Scan for the cell matching the given text and deliver its [x, y] coordinate at center. 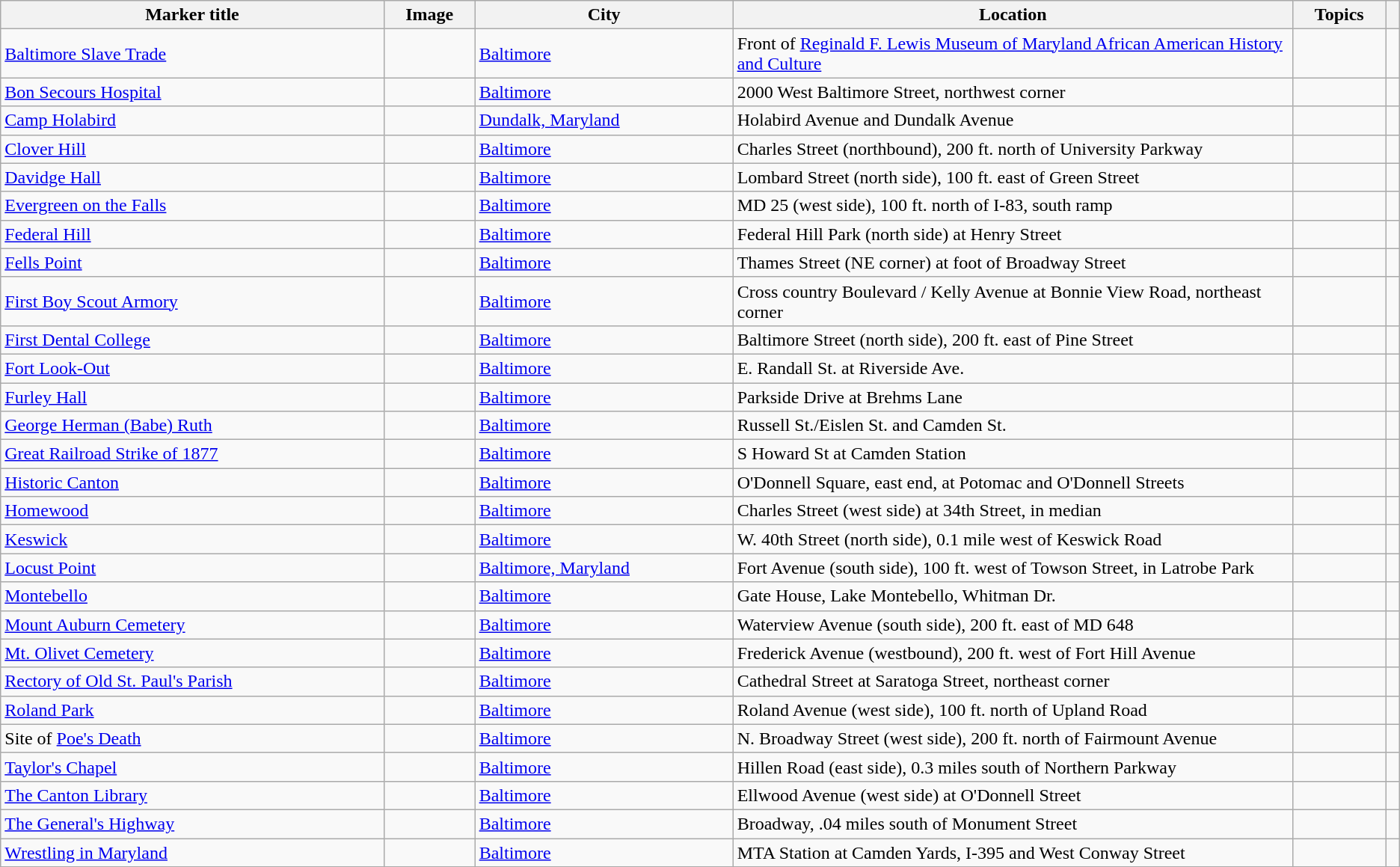
N. Broadway Street (west side), 200 ft. north of Fairmount Avenue [1013, 738]
City [604, 15]
Cathedral Street at Saratoga Street, northeast corner [1013, 681]
Marker title [192, 15]
Site of Poe's Death [192, 738]
Charles Street (west side) at 34th Street, in median [1013, 511]
Waterview Avenue (south side), 200 ft. east of MD 648 [1013, 625]
Baltimore, Maryland [604, 568]
Fort Avenue (south side), 100 ft. west of Towson Street, in Latrobe Park [1013, 568]
Thames Street (NE corner) at foot of Broadway Street [1013, 263]
2000 West Baltimore Street, northwest corner [1013, 92]
First Boy Scout Armory [192, 301]
Federal Hill [192, 234]
MTA Station at Camden Yards, I-395 and West Conway Street [1013, 852]
Evergreen on the Falls [192, 206]
Federal Hill Park (north side) at Henry Street [1013, 234]
Broadway, .04 miles south of Monument Street [1013, 824]
O'Donnell Square, east end, at Potomac and O'Donnell Streets [1013, 482]
Topics [1339, 15]
Mount Auburn Cemetery [192, 625]
Mt. Olivet Cemetery [192, 653]
Davidge Hall [192, 177]
Fort Look-Out [192, 368]
Historic Canton [192, 482]
E. Randall St. at Riverside Ave. [1013, 368]
George Herman (Babe) Ruth [192, 426]
Location [1013, 15]
Great Railroad Strike of 1877 [192, 454]
Camp Holabird [192, 120]
Furley Hall [192, 397]
W. 40th Street (north side), 0.1 mile west of Keswick Road [1013, 539]
S Howard St at Camden Station [1013, 454]
Frederick Avenue (westbound), 200 ft. west of Fort Hill Avenue [1013, 653]
Keswick [192, 539]
The General's Highway [192, 824]
Taylor's Chapel [192, 767]
Clover Hill [192, 149]
Bon Secours Hospital [192, 92]
The Canton Library [192, 795]
Lombard Street (north side), 100 ft. east of Green Street [1013, 177]
Rectory of Old St. Paul's Parish [192, 681]
Image [429, 15]
Dundalk, Maryland [604, 120]
Baltimore Slave Trade [192, 54]
Charles Street (northbound), 200 ft. north of University Parkway [1013, 149]
Wrestling in Maryland [192, 852]
Roland Avenue (west side), 100 ft. north of Upland Road [1013, 710]
Fells Point [192, 263]
Front of Reginald F. Lewis Museum of Maryland African American History and Culture [1013, 54]
Locust Point [192, 568]
Holabird Avenue and Dundalk Avenue [1013, 120]
Hillen Road (east side), 0.3 miles south of Northern Parkway [1013, 767]
Ellwood Avenue (west side) at O'Donnell Street [1013, 795]
Baltimore Street (north side), 200 ft. east of Pine Street [1013, 340]
MD 25 (west side), 100 ft. north of I-83, south ramp [1013, 206]
Gate House, Lake Montebello, Whitman Dr. [1013, 596]
Roland Park [192, 710]
Homewood [192, 511]
Montebello [192, 596]
Cross country Boulevard / Kelly Avenue at Bonnie View Road, northeast corner [1013, 301]
Russell St./Eislen St. and Camden St. [1013, 426]
Parkside Drive at Brehms Lane [1013, 397]
First Dental College [192, 340]
